Pinpoint the cell where the given text exists, returning its [X, Y] midpoint coordinate. 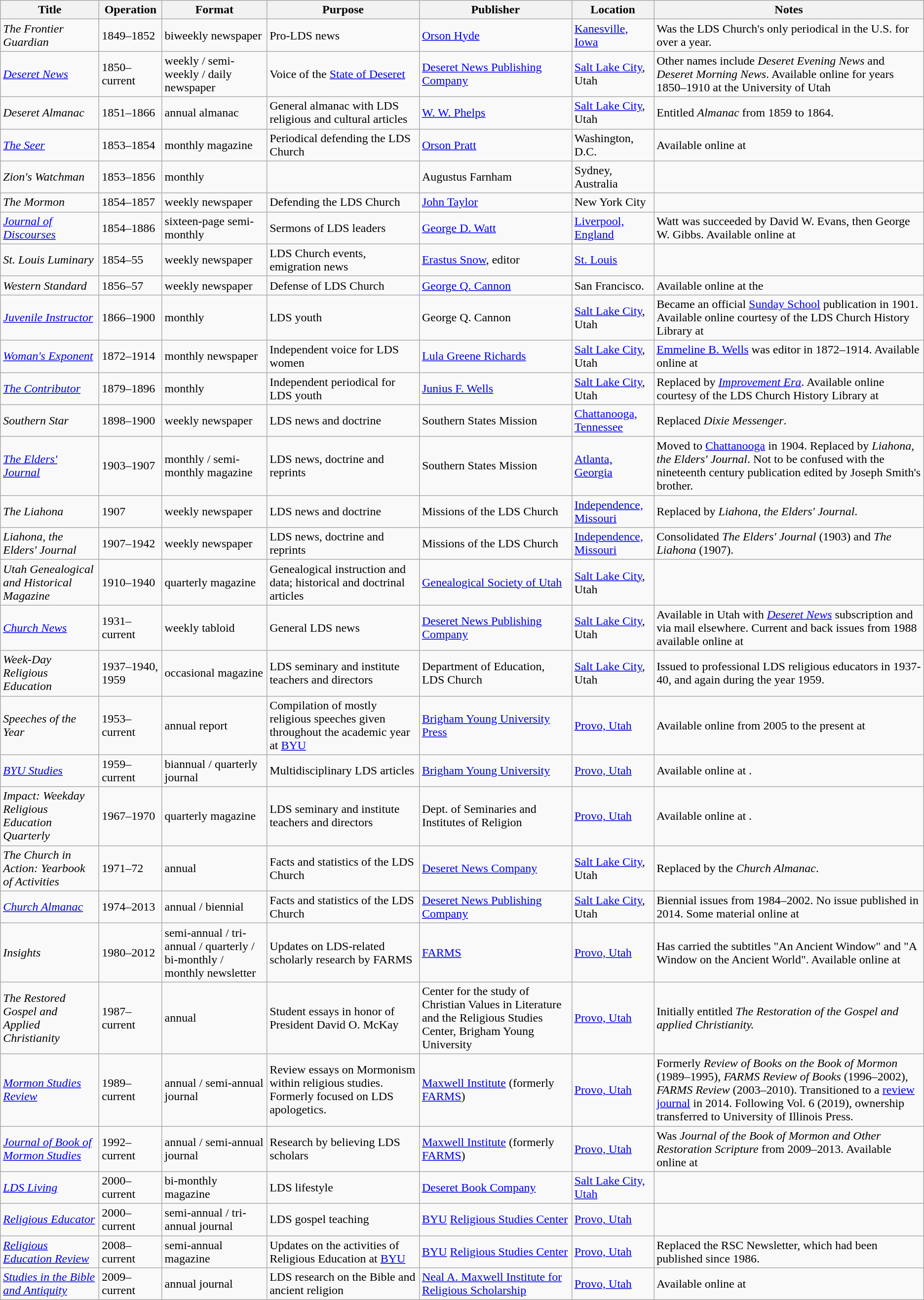
St. Louis Luminary [50, 260]
1971–72 [130, 868]
Replaced by Liahona, the Elders' Journal. [789, 511]
LDS lifestyle [344, 1187]
Center for the study of Christian Values in Literature and the Religious Studies Center, Brigham Young University [496, 1018]
General almanac with LDS religious and cultural articles [344, 113]
1872–1914 [130, 356]
1856–57 [130, 285]
1854–55 [130, 260]
Operation [130, 10]
Religious Education Review [50, 1252]
Week-Day Religious Education [50, 673]
Was the LDS Church's only periodical in the U.S. for over a year. [789, 36]
LDS research on the Bible and ancient religion [344, 1284]
Western Standard [50, 285]
1849–1852 [130, 36]
The Restored Gospel and Applied Christianity [50, 1018]
Chattanooga, Tennessee [613, 421]
Neal A. Maxwell Institute for Religious Scholarship [496, 1284]
2008–current [130, 1252]
Woman's Exponent [50, 356]
Multidisciplinary LDS articles [344, 771]
weekly tabloid [214, 628]
Other names include Deseret Evening News and Deseret Morning News. Available online for years 1850–1910 at the University of Utah [789, 74]
Junius F. Wells [496, 388]
monthly / semi-monthly magazine [214, 466]
Became an official Sunday School publication in 1901. Available online courtesy of the LDS Church History Library at [789, 317]
Lula Greene Richards [496, 356]
Emmeline B. Wells was editor in 1872–1914. Available online at [789, 356]
Juvenile Instructor [50, 317]
Review essays on Mormonism within religious studies. Formerly focused on LDS apologetics. [344, 1090]
sixteen-page semi-monthly [214, 228]
Periodical defending the LDS Church [344, 145]
2009–current [130, 1284]
New York City [613, 202]
1980–2012 [130, 953]
Watt was succeeded by David W. Evans, then George W. Gibbs. Available online at [789, 228]
The Seer [50, 145]
Available online at the [789, 285]
Southern Star [50, 421]
Brigham Young University [496, 771]
John Taylor [496, 202]
San Francisco. [613, 285]
bi-monthly magazine [214, 1187]
Updates on the activities of Religious Education at BYU [344, 1252]
biweekly newspaper [214, 36]
Impact: Weekday Religious Education Quarterly [50, 816]
LDS youth [344, 317]
Location [613, 10]
occasional magazine [214, 673]
LDS Church events, emigration news [344, 260]
1974–2013 [130, 907]
Deseret News Company [496, 868]
monthly magazine [214, 145]
Replaced Dixie Messenger. [789, 421]
Journal of Book of Mormon Studies [50, 1149]
1953–current [130, 726]
semi-annual / tri-annual journal [214, 1220]
Replaced by Improvement Era. Available online courtesy of the LDS Church History Library at [789, 388]
Issued to professional LDS religious educators in 1937-40, and again during the year 1959. [789, 673]
The Church in Action: Yearbook of Activities [50, 868]
biannual / quarterly journal [214, 771]
Research by believing LDS scholars [344, 1149]
Student essays in honor of President David O. McKay [344, 1018]
Replaced the RSC Newsletter, which had been published since 1986. [789, 1252]
LDS gospel teaching [344, 1220]
1854–1886 [130, 228]
Biennial issues from 1984–2002. No issue published in 2014. Some material online at [789, 907]
Notes [789, 10]
Purpose [344, 10]
Religious Educator [50, 1220]
Title [50, 10]
1853–1854 [130, 145]
Augustus Farnham [496, 177]
The Elders' Journal [50, 466]
Independent voice for LDS women [344, 356]
monthly newspaper [214, 356]
St. Louis [613, 260]
Kanesville, Iowa [613, 36]
Defending the LDS Church [344, 202]
Consolidated The Elders' Journal (1903) and The Liahona (1907). [789, 544]
W. W. Phelps [496, 113]
semi-annual magazine [214, 1252]
Insights [50, 953]
Publisher [496, 10]
George D. Watt [496, 228]
Department of Education, LDS Church [496, 673]
Zion's Watchman [50, 177]
Church Almanac [50, 907]
Atlanta, Georgia [613, 466]
semi-annual / tri-annual / quarterly / bi-monthly / monthly newsletter [214, 953]
1903–1907 [130, 466]
The Mormon [50, 202]
Available in Utah with Deseret News subscription and via mail elsewhere. Current and back issues from 1988 available online at [789, 628]
Washington, D.C. [613, 145]
1854–1857 [130, 202]
Initially entitled The Restoration of the Gospel and applied Christianity. [789, 1018]
Compilation of mostly religious speeches given throughout the academic year at BYU [344, 726]
Genealogical Society of Utah [496, 582]
Liahona, the Elders' Journal [50, 544]
1850–current [130, 74]
1907 [130, 511]
The Liahona [50, 511]
1931–current [130, 628]
The Contributor [50, 388]
1851–1866 [130, 113]
Journal of Discourses [50, 228]
Orson Pratt [496, 145]
1898–1900 [130, 421]
annual report [214, 726]
Dept. of Seminaries and Institutes of Religion [496, 816]
1989–current [130, 1090]
Updates on LDS-related scholarly research by FARMS [344, 953]
Studies in the Bible and Antiquity [50, 1284]
Brigham Young University Press [496, 726]
General LDS news [344, 628]
Erastus Snow, editor [496, 260]
annual / biennial [214, 907]
weekly / semi-weekly / daily newspaper [214, 74]
Deseret News [50, 74]
Replaced by the Church Almanac. [789, 868]
Speeches of the Year [50, 726]
1907–1942 [130, 544]
Genealogical instruction and data; historical and doctrinal articles [344, 582]
Church News [50, 628]
FARMS [496, 953]
1866–1900 [130, 317]
annual journal [214, 1284]
Orson Hyde [496, 36]
BYU Studies [50, 771]
Sydney, Australia [613, 177]
Defense of LDS Church [344, 285]
1853–1856 [130, 177]
Pro-LDS news [344, 36]
1937–1940, 1959 [130, 673]
annual almanac [214, 113]
1879–1896 [130, 388]
1910–1940 [130, 582]
Independent periodical for LDS youth [344, 388]
Has carried the subtitles "An Ancient Window" and "A Window on the Ancient World". Available online at [789, 953]
Sermons of LDS leaders [344, 228]
Liverpool, England [613, 228]
Voice of the State of Deseret [344, 74]
1959–current [130, 771]
Was Journal of the Book of Mormon and Other Restoration Scripture from 2009–2013. Available online at [789, 1149]
Format [214, 10]
The Frontier Guardian [50, 36]
Utah Genealogical and Historical Magazine [50, 582]
1967–1970 [130, 816]
Deseret Book Company [496, 1187]
Mormon Studies Review [50, 1090]
1992–current [130, 1149]
1987–current [130, 1018]
Deseret Almanac [50, 113]
Entitled Almanac from 1859 to 1864. [789, 113]
Available online from 2005 to the present at [789, 726]
LDS Living [50, 1187]
